Determine the (X, Y) coordinate at the center of the cell enclosing the given text.  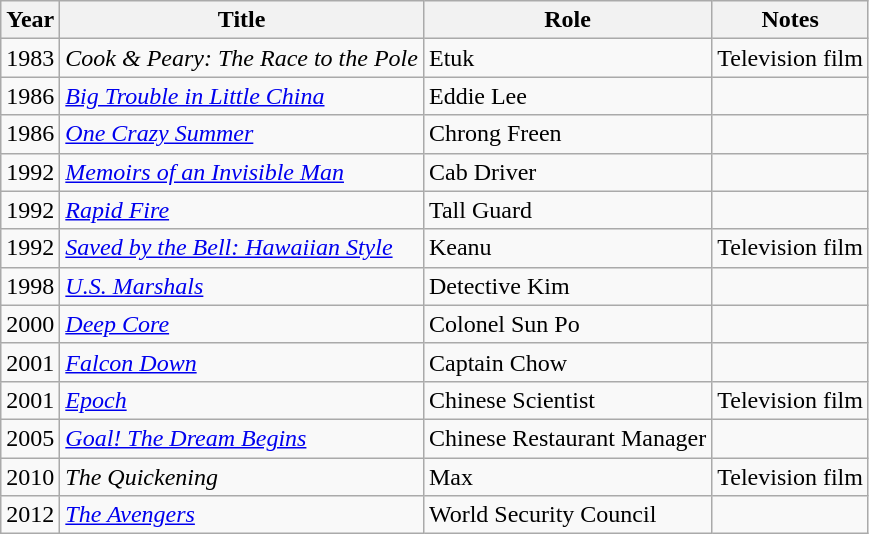
Big Trouble in Little China (242, 96)
Deep Core (242, 324)
Goal! The Dream Begins (242, 438)
Epoch (242, 400)
Saved by the Bell: Hawaiian Style (242, 248)
Title (242, 20)
Keanu (567, 248)
Notes (790, 20)
Tall Guard (567, 210)
Detective Kim (567, 286)
Cook & Peary: The Race to the Pole (242, 58)
1983 (30, 58)
2012 (30, 515)
2000 (30, 324)
Chinese Restaurant Manager (567, 438)
U.S. Marshals (242, 286)
Colonel Sun Po (567, 324)
The Quickening (242, 477)
Max (567, 477)
Chrong Freen (567, 134)
Captain Chow (567, 362)
Eddie Lee (567, 96)
Rapid Fire (242, 210)
The Avengers (242, 515)
Memoirs of an Invisible Man (242, 172)
Cab Driver (567, 172)
Year (30, 20)
One Crazy Summer (242, 134)
Falcon Down (242, 362)
2005 (30, 438)
Etuk (567, 58)
Role (567, 20)
World Security Council (567, 515)
Chinese Scientist (567, 400)
1998 (30, 286)
2010 (30, 477)
